Return [X, Y] of the center of cell containing provided text 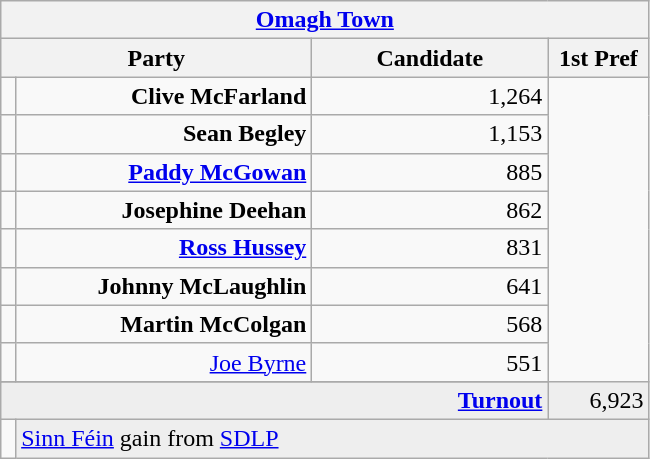
Sinn Féin gain from SDLP [332, 438]
Omagh Town [325, 20]
Ross Hussey [164, 248]
Paddy McGowan [164, 172]
885 [430, 172]
Josephine Deehan [164, 210]
862 [430, 210]
831 [430, 248]
6,923 [598, 400]
Joe Byrne [164, 362]
Sean Begley [164, 134]
1,153 [430, 134]
Clive McFarland [164, 96]
1st Pref [598, 58]
Johnny McLaughlin [164, 286]
1,264 [430, 96]
Turnout [274, 400]
Martin McColgan [164, 324]
551 [430, 362]
Candidate [430, 58]
Party [156, 58]
641 [430, 286]
568 [430, 324]
